From the cell containing the given text, extract its center point as [X, Y] coordinate. 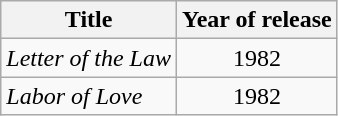
Title [89, 20]
Year of release [256, 20]
Letter of the Law [89, 58]
Labor of Love [89, 96]
